Output the (X, Y) coordinate of the center of the cell containing the given text.  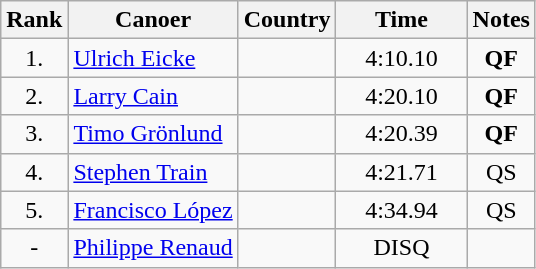
Country (287, 20)
Philippe Renaud (153, 248)
Larry Cain (153, 96)
2. (34, 96)
4:20.10 (402, 96)
Canoer (153, 20)
Notes (501, 20)
Rank (34, 20)
4:10.10 (402, 58)
- (34, 248)
Francisco López (153, 210)
5. (34, 210)
4:20.39 (402, 134)
3. (34, 134)
1. (34, 58)
4:21.71 (402, 172)
4:34.94 (402, 210)
Stephen Train (153, 172)
Ulrich Eicke (153, 58)
4. (34, 172)
Time (402, 20)
DISQ (402, 248)
Timo Grönlund (153, 134)
